Scan for the cell matching the given text and deliver its (X, Y) coordinate at center. 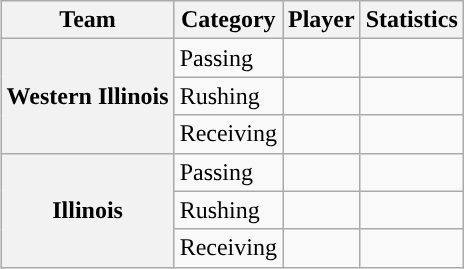
Category (228, 20)
Team (88, 20)
Western Illinois (88, 96)
Illinois (88, 210)
Player (321, 20)
Statistics (412, 20)
